Detect which cell encompasses the target text, then output its (X, Y) center coordinate. 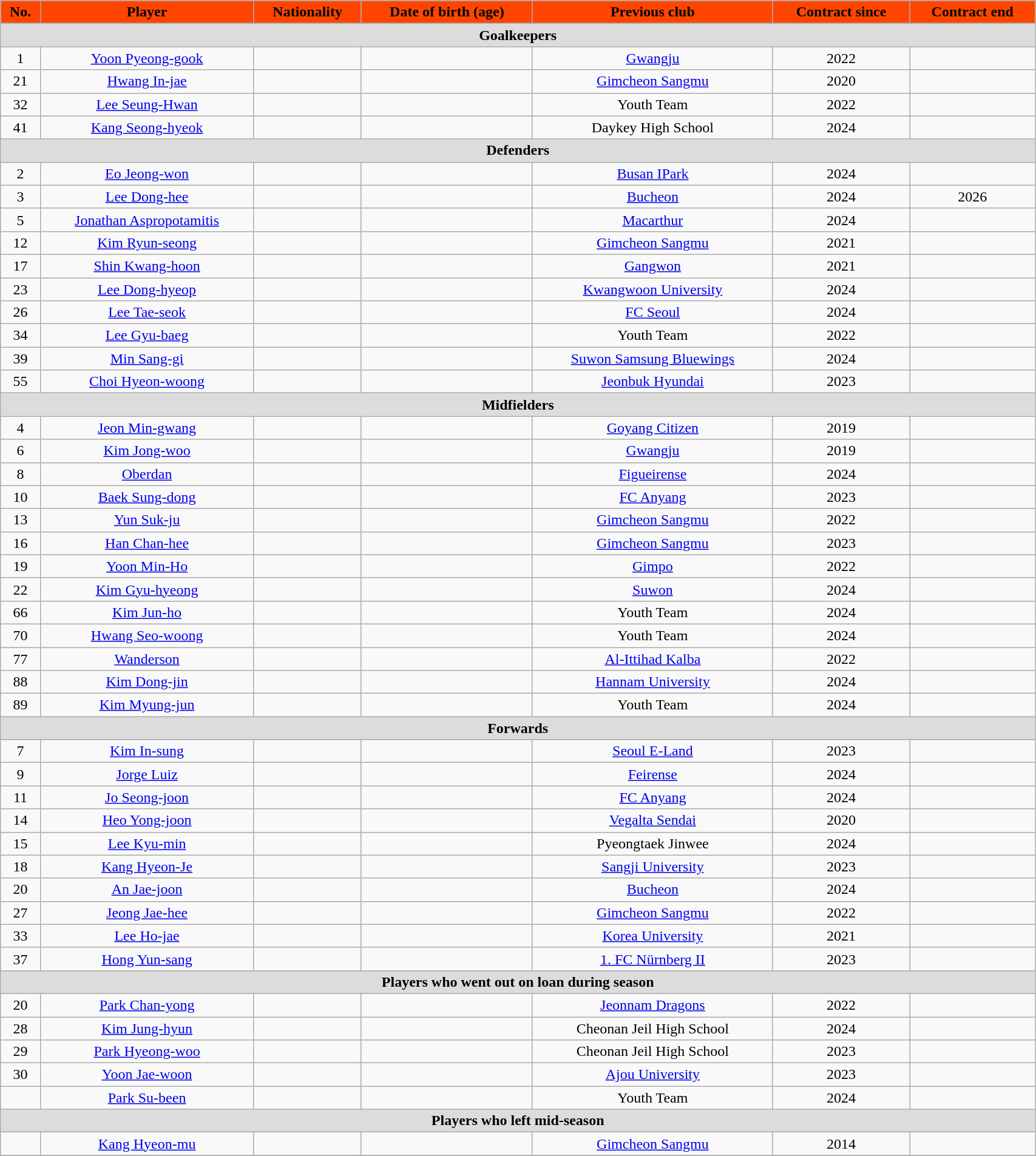
16 (21, 543)
Lee Ho-jae (147, 936)
Choi Hyeon-woong (147, 382)
Contract since (841, 12)
39 (21, 359)
Nationality (308, 12)
Goalkeepers (518, 35)
Vegalta Sendai (652, 820)
Lee Gyu-baeg (147, 336)
Kim Myung-jun (147, 705)
Kim In-sung (147, 751)
18 (21, 867)
29 (21, 1052)
2014 (841, 1144)
1 (21, 58)
88 (21, 682)
8 (21, 474)
Jeonbuk Hyundai (652, 382)
Park Su-been (147, 1098)
Park Hyeong-woo (147, 1052)
Seoul E-Land (652, 751)
Players who went out on loan during season (518, 982)
Contract end (972, 12)
Feirense (652, 774)
Lee Dong-hee (147, 197)
2 (21, 174)
77 (21, 658)
7 (21, 751)
Figueirense (652, 474)
Suwon Samsung Bluewings (652, 359)
22 (21, 589)
Daykey High School (652, 127)
Goyang Citizen (652, 428)
Kim Jung-hyun (147, 1029)
Busan IPark (652, 174)
Midfielders (518, 405)
5 (21, 220)
9 (21, 774)
41 (21, 127)
Date of birth (age) (447, 12)
11 (21, 797)
Suwon (652, 589)
66 (21, 612)
27 (21, 913)
Kang Hyeon-mu (147, 1144)
89 (21, 705)
37 (21, 959)
Heo Yong-joon (147, 820)
10 (21, 497)
Han Chan-hee (147, 543)
Kang Seong-hyeok (147, 127)
12 (21, 243)
Jeonnam Dragons (652, 1005)
Macarthur (652, 220)
70 (21, 635)
14 (21, 820)
Korea University (652, 936)
Hwang In-jae (147, 81)
Al-Ittihad Kalba (652, 658)
FC Seoul (652, 313)
Yoon Min-Ho (147, 566)
Jorge Luiz (147, 774)
Min Sang-gi (147, 359)
Kim Dong-jin (147, 682)
26 (21, 313)
Lee Tae-seok (147, 313)
34 (21, 336)
Yoon Jae-woon (147, 1075)
Lee Seung-Hwan (147, 104)
Kim Jong-woo (147, 451)
6 (21, 451)
Kim Gyu-hyeong (147, 589)
Sangji University (652, 867)
Ajou University (652, 1075)
55 (21, 382)
An Jae-joon (147, 890)
Gangwon (652, 266)
Park Chan-yong (147, 1005)
Hannam University (652, 682)
Pyeongtaek Jinwee (652, 843)
Gimpo (652, 566)
21 (21, 81)
13 (21, 520)
17 (21, 266)
32 (21, 104)
Defenders (518, 150)
Player (147, 12)
1. FC Nürnberg II (652, 959)
Kim Ryun-seong (147, 243)
Jeong Jae-hee (147, 913)
Hong Yun-sang (147, 959)
Kwangwoon University (652, 289)
Yoon Pyeong-gook (147, 58)
Lee Dong-hyeop (147, 289)
23 (21, 289)
Jo Seong-joon (147, 797)
Baek Sung-dong (147, 497)
Jonathan Aspropotamitis (147, 220)
Yun Suk-ju (147, 520)
4 (21, 428)
30 (21, 1075)
33 (21, 936)
Kang Hyeon-Je (147, 867)
Players who left mid-season (518, 1121)
Wanderson (147, 658)
19 (21, 566)
Kim Jun-ho (147, 612)
Hwang Seo-woong (147, 635)
Previous club (652, 12)
Eo Jeong-won (147, 174)
Oberdan (147, 474)
Forwards (518, 728)
Jeon Min-gwang (147, 428)
No. (21, 12)
Shin Kwang-hoon (147, 266)
15 (21, 843)
2026 (972, 197)
Lee Kyu-min (147, 843)
3 (21, 197)
28 (21, 1029)
